Return the (x, y) coordinate for the center point of the cell that contains the specified text.  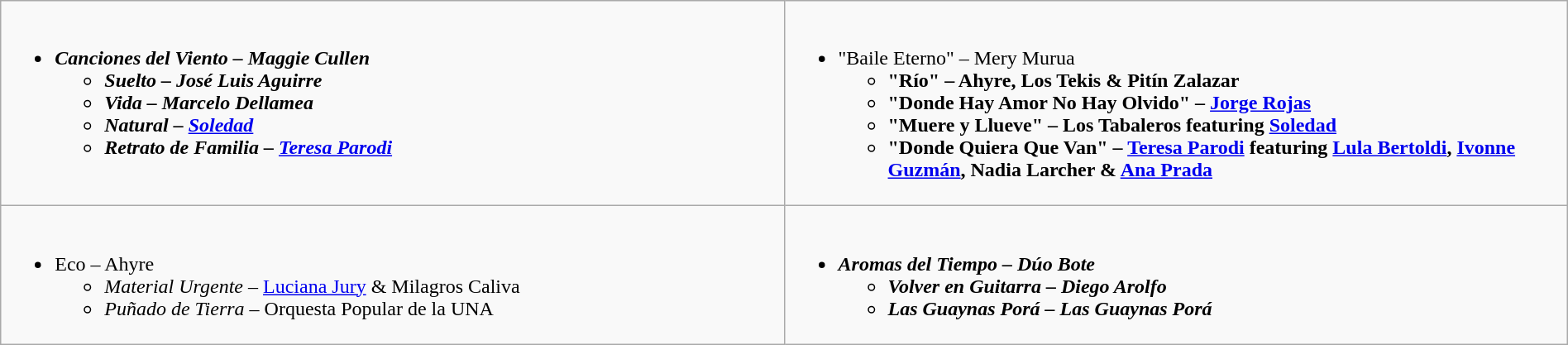
Eco – AhyreMaterial Urgente – Luciana Jury & Milagros CalivaPuñado de Tierra – Orquesta Popular de la UNA (392, 275)
Canciones del Viento – Maggie CullenSuelto – José Luis AguirreVida – Marcelo DellameaNatural – SoledadRetrato de Familia – Teresa Parodi (392, 103)
Aromas del Tiempo – Dúo BoteVolver en Guitarra – Diego ArolfoLas Guaynas Porá – Las Guaynas Porá (1176, 275)
